Scan for the cell matching the given text and deliver its (x, y) coordinate at center. 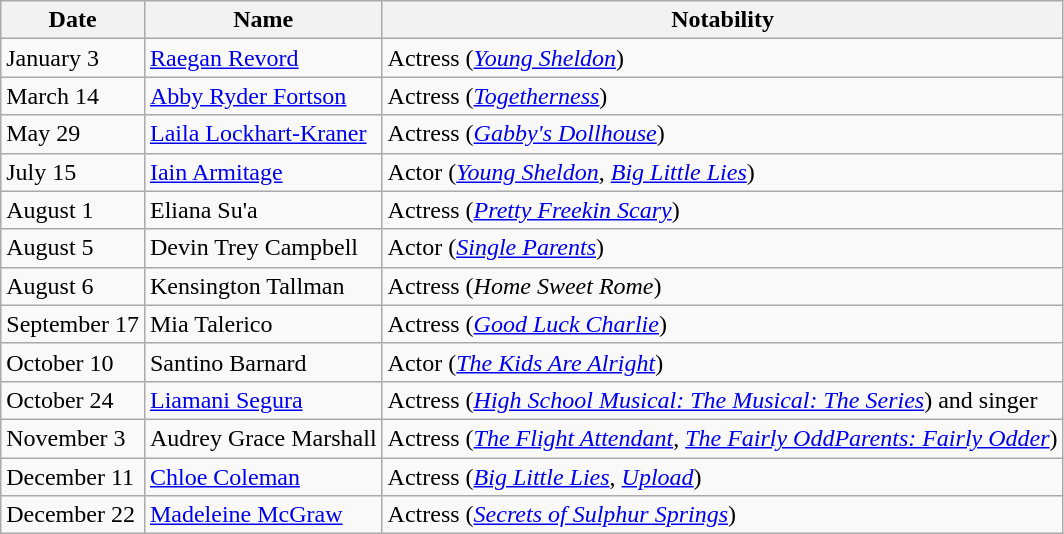
August 5 (73, 248)
August 6 (73, 286)
October 24 (73, 400)
Name (263, 20)
March 14 (73, 96)
Actress (High School Musical: The Musical: The Series) and singer (722, 400)
August 1 (73, 210)
Notability (722, 20)
Date (73, 20)
Iain Armitage (263, 172)
Devin Trey Campbell (263, 248)
Actress (Big Little Lies, Upload) (722, 477)
Actress (Pretty Freekin Scary) (722, 210)
Actor (The Kids Are Alright) (722, 362)
Actress (The Flight Attendant, The Fairly OddParents: Fairly Odder) (722, 438)
Raegan Revord (263, 58)
Actor (Single Parents) (722, 248)
Chloe Coleman (263, 477)
Actress (Young Sheldon) (722, 58)
Eliana Su'a (263, 210)
Abby Ryder Fortson (263, 96)
January 3 (73, 58)
Actress (Good Luck Charlie) (722, 324)
September 17 (73, 324)
July 15 (73, 172)
May 29 (73, 134)
December 11 (73, 477)
Audrey Grace Marshall (263, 438)
Liamani Segura (263, 400)
Actress (Gabby's Dollhouse) (722, 134)
November 3 (73, 438)
December 22 (73, 515)
Madeleine McGraw (263, 515)
Actress (Togetherness) (722, 96)
Santino Barnard (263, 362)
Laila Lockhart-Kraner (263, 134)
Actress (Secrets of Sulphur Springs) (722, 515)
Actress (Home Sweet Rome) (722, 286)
Kensington Tallman (263, 286)
October 10 (73, 362)
Actor (Young Sheldon, Big Little Lies) (722, 172)
Mia Talerico (263, 324)
